Capture the cell that displays the provided text and extract its (x, y) central coordinate. 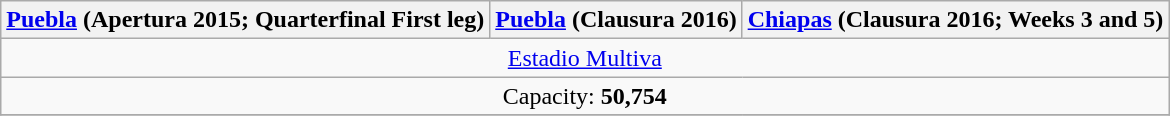
Puebla (Clausura 2016) (616, 20)
Estadio Multiva (585, 58)
Chiapas (Clausura 2016; Weeks 3 and 5) (956, 20)
Puebla (Apertura 2015; Quarterfinal First leg) (246, 20)
Capacity: 50,754 (585, 96)
